Pinpoint the cell where the given text exists, returning its [X, Y] midpoint coordinate. 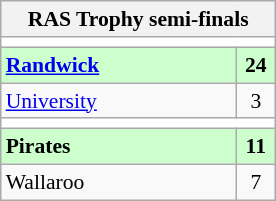
3 [256, 101]
RAS Trophy semi-finals [138, 19]
Pirates [118, 146]
7 [256, 182]
24 [256, 65]
University [118, 101]
11 [256, 146]
Randwick [118, 65]
Wallaroo [118, 182]
